Identify which cell holds the provided text, then report its [x, y] central coordinate. 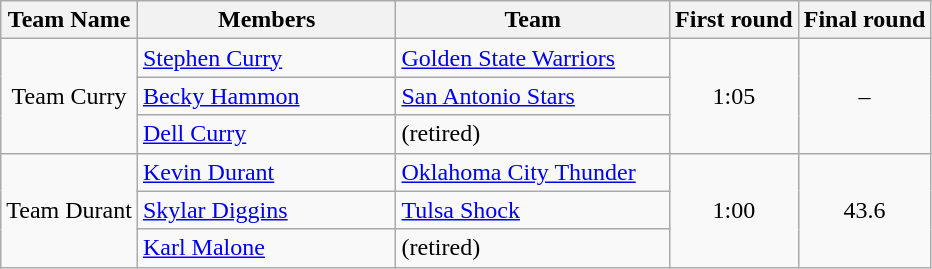
Becky Hammon [266, 96]
Final round [864, 20]
Members [266, 20]
San Antonio Stars [533, 96]
– [864, 96]
Oklahoma City Thunder [533, 172]
Golden State Warriors [533, 58]
Team Durant [70, 210]
First round [734, 20]
Skylar Diggins [266, 210]
Karl Malone [266, 248]
43.6 [864, 210]
Stephen Curry [266, 58]
Team [533, 20]
Kevin Durant [266, 172]
Team Curry [70, 96]
1:00 [734, 210]
Tulsa Shock [533, 210]
1:05 [734, 96]
Dell Curry [266, 134]
Team Name [70, 20]
